Determine the [x, y] coordinate at the center of the cell enclosing the given text.  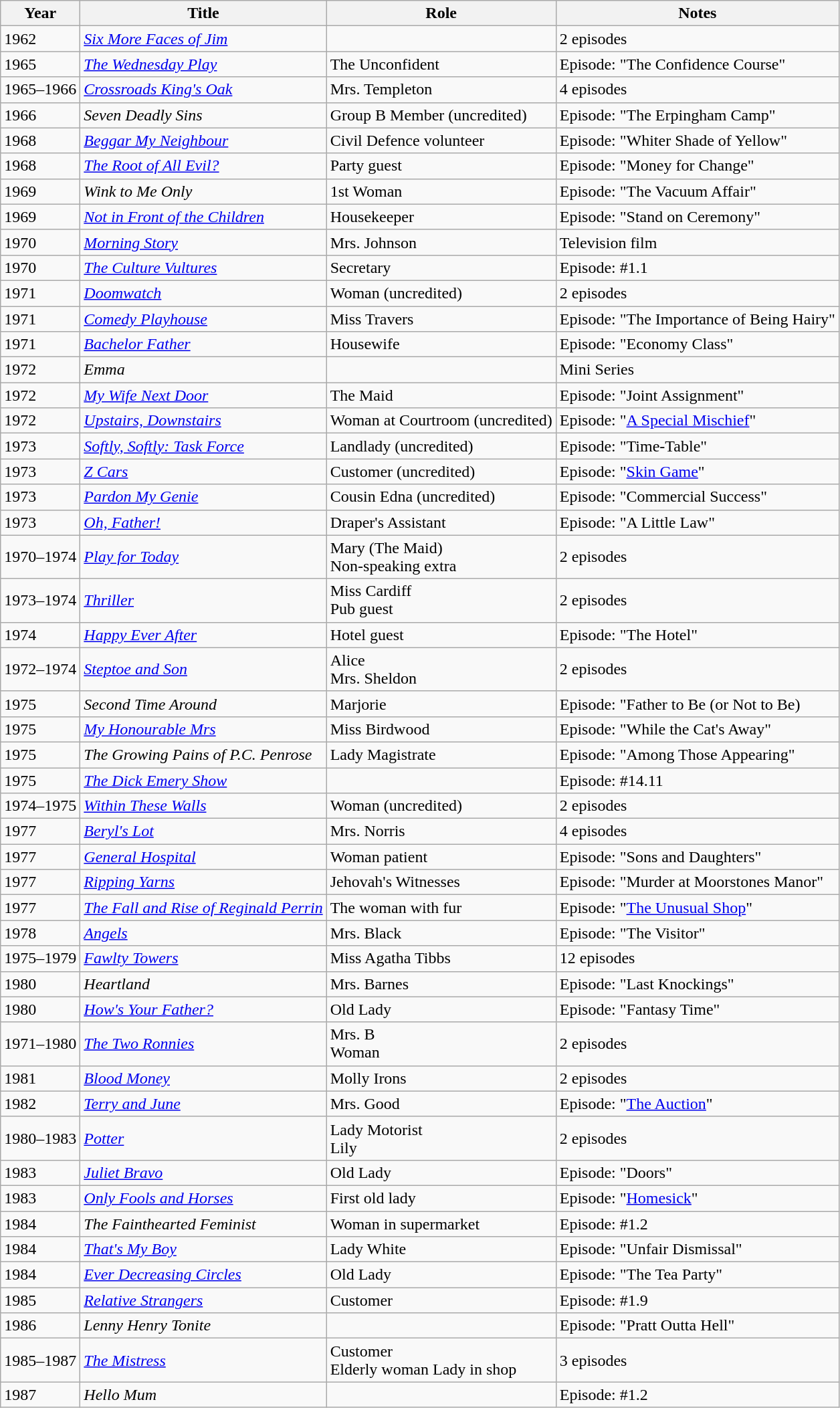
How's Your Father? [203, 1009]
Episode: "The Hotel" [697, 635]
AliceMrs. Sheldon [441, 669]
Episode: "Joint Assignment" [697, 395]
Play for Today [203, 557]
That's My Boy [203, 1249]
Episode: "A Little Law" [697, 522]
Molly Irons [441, 1078]
Episode: #1.9 [697, 1300]
Beggar My Neighbour [203, 140]
CustomerElderly woman Lady in shop [441, 1361]
1962 [40, 39]
Secretary [441, 268]
1982 [40, 1104]
General Hospital [203, 857]
Episode: "Doors" [697, 1173]
1971–1980 [40, 1043]
Episode: "The Importance of Being Hairy" [697, 319]
Juliet Bravo [203, 1173]
Mrs. Johnson [441, 242]
Episode: "Commercial Success" [697, 497]
Episode: "Time-Table" [697, 446]
Mary (The Maid)Non-speaking extra [441, 557]
Heartland [203, 984]
Episode: #1.1 [697, 268]
The Culture Vultures [203, 268]
First old lady [441, 1198]
Jehovah's Witnesses [441, 882]
Crossroads King's Oak [203, 90]
1965 [40, 64]
1985 [40, 1300]
Civil Defence volunteer [441, 140]
Only Fools and Horses [203, 1198]
Relative Strangers [203, 1300]
Episode: "The Confidence Course" [697, 64]
Television film [697, 242]
Mrs. BWoman [441, 1043]
Miss CardiffPub guest [441, 601]
Seven Deadly Sins [203, 115]
1966 [40, 115]
Notes [697, 13]
Housewife [441, 344]
Episode: "The Auction" [697, 1104]
Lenny Henry Tonite [203, 1326]
Lady MotoristLily [441, 1138]
Not in Front of the Children [203, 217]
Emma [203, 370]
1st Woman [441, 191]
Year [40, 13]
Episode: "Unfair Dismissal" [697, 1249]
Second Time Around [203, 704]
Episode: "Pratt Outta Hell" [697, 1326]
Episode: "A Special Mischief" [697, 421]
The Two Ronnies [203, 1043]
Z Cars [203, 472]
Mini Series [697, 370]
1972–1974 [40, 669]
Miss Birdwood [441, 729]
Episode: "Fantasy Time" [697, 1009]
Mrs. Barnes [441, 984]
12 episodes [697, 959]
The Root of All Evil? [203, 166]
Episode: "Father to Be (or Not to Be) [697, 704]
1980–1983 [40, 1138]
The Unconfident [441, 64]
Woman at Courtroom (uncredited) [441, 421]
Episode: "Last Knockings" [697, 984]
The Growing Pains of P.C. Penrose [203, 755]
1985–1987 [40, 1361]
Episode: "The Unusual Shop" [697, 908]
Episode: "Stand on Ceremony" [697, 217]
Party guest [441, 166]
Episode: "Money for Change" [697, 166]
The Wednesday Play [203, 64]
Customer (uncredited) [441, 472]
1975–1979 [40, 959]
Cousin Edna (uncredited) [441, 497]
1974–1975 [40, 806]
The woman with fur [441, 908]
1981 [40, 1078]
Hello Mum [203, 1395]
1965–1966 [40, 90]
Steptoe and Son [203, 669]
Mrs. Good [441, 1104]
1987 [40, 1395]
Blood Money [203, 1078]
Thriller [203, 601]
Draper's Assistant [441, 522]
Episode: "The Visitor" [697, 933]
The Fainthearted Feminist [203, 1223]
Potter [203, 1138]
Within These Walls [203, 806]
Bachelor Father [203, 344]
Episode: "Murder at Moorstones Manor" [697, 882]
Housekeeper [441, 217]
Mrs. Black [441, 933]
The Mistress [203, 1361]
The Dick Emery Show [203, 781]
Customer [441, 1300]
Episode: "Whiter Shade of Yellow" [697, 140]
Ever Decreasing Circles [203, 1275]
Role [441, 13]
Happy Ever After [203, 635]
Six More Faces of Jim [203, 39]
1973–1974 [40, 601]
Pardon My Genie [203, 497]
Morning Story [203, 242]
Angels [203, 933]
Landlady (uncredited) [441, 446]
Hotel guest [441, 635]
Episode: "The Vacuum Affair" [697, 191]
Mrs. Templeton [441, 90]
The Maid [441, 395]
Upstairs, Downstairs [203, 421]
Episode: "The Erpingham Camp" [697, 115]
Episode: "While the Cat's Away" [697, 729]
Mrs. Norris [441, 831]
Group B Member (uncredited) [441, 115]
Episode: "Sons and Daughters" [697, 857]
My Honourable Mrs [203, 729]
Beryl's Lot [203, 831]
Episode: #14.11 [697, 781]
Ripping Yarns [203, 882]
Episode: "Skin Game" [697, 472]
Woman in supermarket [441, 1223]
Episode: "The Tea Party" [697, 1275]
Episode: "Homesick" [697, 1198]
Oh, Father! [203, 522]
The Fall and Rise of Reginald Perrin [203, 908]
My Wife Next Door [203, 395]
1986 [40, 1326]
Miss Travers [441, 319]
Episode: "Economy Class" [697, 344]
1970–1974 [40, 557]
Softly, Softly: Task Force [203, 446]
Title [203, 13]
Fawlty Towers [203, 959]
Wink to Me Only [203, 191]
Comedy Playhouse [203, 319]
1974 [40, 635]
Woman patient [441, 857]
Marjorie [441, 704]
Doomwatch [203, 293]
Episode: "Among Those Appearing" [697, 755]
Miss Agatha Tibbs [441, 959]
1978 [40, 933]
3 episodes [697, 1361]
Lady White [441, 1249]
Terry and June [203, 1104]
Lady Magistrate [441, 755]
